Pinpoint the cell where the given text exists, returning its (X, Y) midpoint coordinate. 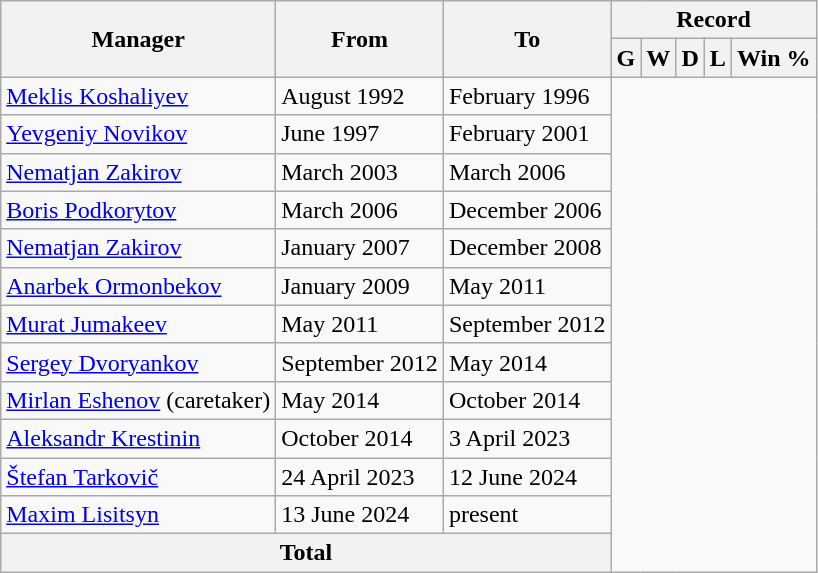
February 1996 (527, 96)
December 2008 (527, 248)
Win % (774, 58)
June 1997 (360, 134)
Meklis Koshaliyev (138, 96)
August 1992 (360, 96)
Sergey Dvoryankov (138, 362)
Boris Podkorytov (138, 210)
3 April 2023 (527, 438)
24 April 2023 (360, 477)
December 2006 (527, 210)
Anarbek Ormonbekov (138, 286)
L (718, 58)
W (658, 58)
January 2007 (360, 248)
Mirlan Eshenov (caretaker) (138, 400)
Yevgeniy Novikov (138, 134)
13 June 2024 (360, 515)
D (690, 58)
From (360, 39)
February 2001 (527, 134)
Aleksandr Krestinin (138, 438)
G (626, 58)
Total (306, 553)
Murat Jumakeev (138, 324)
Štefan Tarkovič (138, 477)
Maxim Lisitsyn (138, 515)
To (527, 39)
Manager (138, 39)
present (527, 515)
January 2009 (360, 286)
March 2003 (360, 172)
12 June 2024 (527, 477)
Record (714, 20)
